Return the [x, y] coordinate for the center point of the cell that contains the specified text.  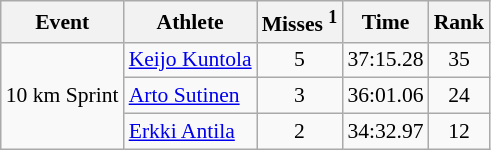
34:32.97 [385, 132]
Misses 1 [300, 22]
36:01.06 [385, 96]
24 [460, 96]
Time [385, 22]
5 [300, 60]
12 [460, 132]
10 km Sprint [62, 96]
Keijo Kuntola [190, 60]
Event [62, 22]
35 [460, 60]
3 [300, 96]
Athlete [190, 22]
Erkki Antila [190, 132]
Rank [460, 22]
37:15.28 [385, 60]
Arto Sutinen [190, 96]
2 [300, 132]
